Provide the [x, y] coordinate of the cell's center where the given text is located.  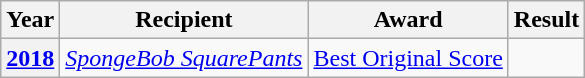
Result [546, 20]
Award [408, 20]
SpongeBob SquarePants [184, 58]
Recipient [184, 20]
Best Original Score [408, 58]
2018 [30, 58]
Year [30, 20]
